Output the [X, Y] coordinate of the center of the cell containing the given text.  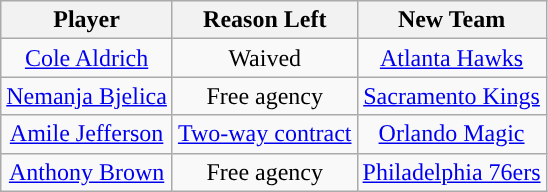
Sacramento Kings [452, 96]
Philadelphia 76ers [452, 172]
Atlanta Hawks [452, 58]
Nemanja Bjelica [87, 96]
Anthony Brown [87, 172]
Cole Aldrich [87, 58]
Player [87, 20]
Orlando Magic [452, 134]
Two-way contract [264, 134]
Waived [264, 58]
Reason Left [264, 20]
New Team [452, 20]
Amile Jefferson [87, 134]
